Return [x, y] of the center of cell containing provided text 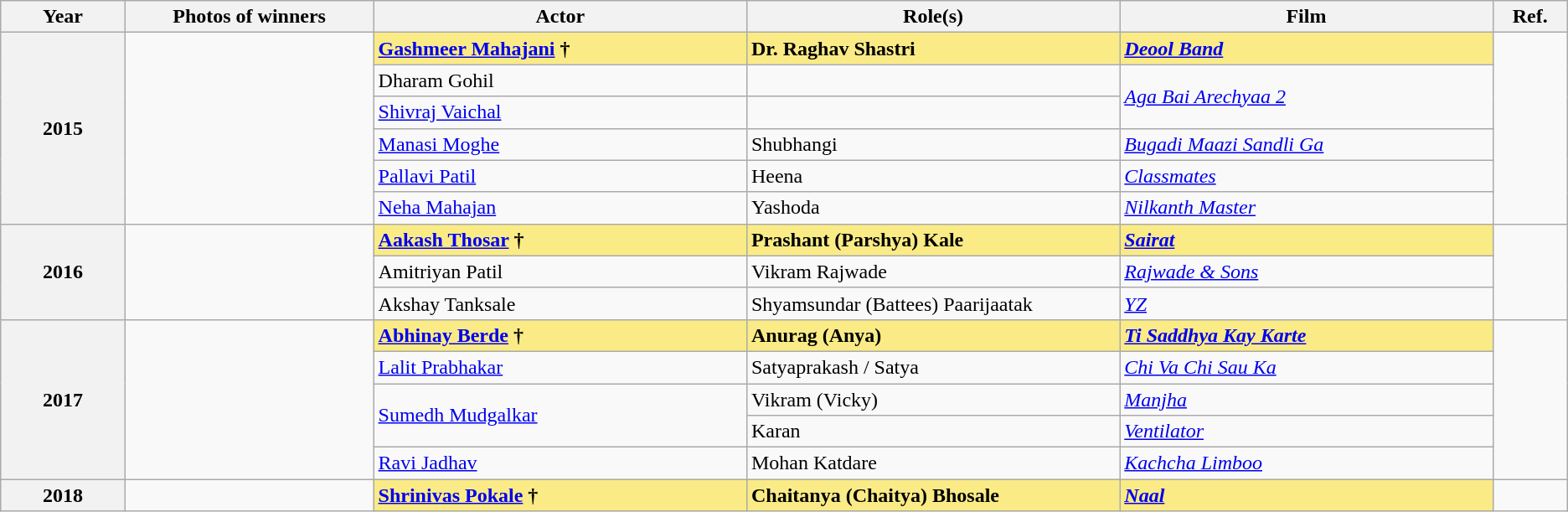
Dr. Raghav Shastri [933, 49]
Vikram (Vicky) [933, 400]
Dharam Gohil [560, 80]
Chaitanya (Chaitya) Bhosale [933, 495]
Year [63, 17]
Aga Bai Arechyaa 2 [1307, 96]
Lalit Prabhakar [560, 367]
Anurag (Anya) [933, 335]
Sairat [1307, 240]
Shyamsundar (Battees) Paarijaatak [933, 303]
Photos of winners [250, 17]
Shrinivas Pokale † [560, 495]
Film [1307, 17]
Deool Band [1307, 49]
Akshay Tanksale [560, 303]
Gashmeer Mahajani † [560, 49]
Bugadi Maazi Sandli Ga [1307, 144]
Nilkanth Master [1307, 208]
Rajwade & Sons [1307, 272]
2018 [63, 495]
Vikram Rajwade [933, 272]
YZ [1307, 303]
Classmates [1307, 176]
2017 [63, 399]
Chi Va Chi Sau Ka [1307, 367]
Prashant (Parshya) Kale [933, 240]
Sumedh Mudgalkar [560, 416]
Pallavi Patil [560, 176]
Heena [933, 176]
Ravi Jadhav [560, 463]
Neha Mahajan [560, 208]
Ref. [1529, 17]
Satyaprakash / Satya [933, 367]
Manjha [1307, 400]
Abhinay Berde † [560, 335]
Actor [560, 17]
Amitriyan Patil [560, 272]
Shivraj Vaichal [560, 112]
Role(s) [933, 17]
Aakash Thosar † [560, 240]
2015 [63, 128]
Ventilator [1307, 432]
2016 [63, 272]
Manasi Moghe [560, 144]
Yashoda [933, 208]
Karan [933, 432]
Ti Saddhya Kay Karte [1307, 335]
Shubhangi [933, 144]
Mohan Katdare [933, 463]
Kachcha Limboo [1307, 463]
Naal [1307, 495]
